Output the [x, y] coordinate of the center of the cell containing the given text.  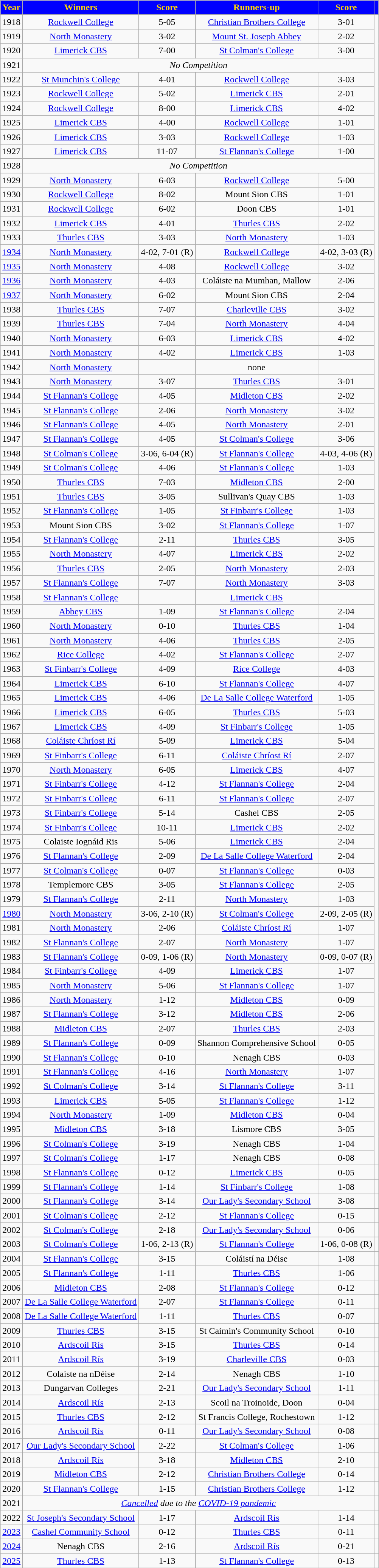
1951 [11, 496]
1995 [11, 1129]
2023 [11, 1532]
1932 [11, 223]
4-00 [167, 122]
2022 [11, 1517]
Scoil na Troinoide, Doon [256, 1403]
4-16 [167, 1072]
4-12 [167, 784]
1974 [11, 827]
2-22 [167, 1446]
1977 [11, 870]
Templemore CBS [81, 885]
2025 [11, 1561]
1950 [11, 482]
1981 [11, 928]
1961 [11, 640]
2002 [11, 1230]
1938 [11, 309]
3-07 [167, 381]
1970 [11, 770]
2003 [11, 1244]
1976 [11, 856]
1956 [11, 568]
1985 [11, 985]
2007 [11, 1302]
2009 [11, 1330]
1969 [11, 755]
2016 [11, 1431]
2006 [11, 1287]
2017 [11, 1446]
1960 [11, 626]
2011 [11, 1359]
1952 [11, 511]
3-08 [346, 1201]
1971 [11, 784]
Dungarvan Colleges [81, 1388]
1955 [11, 554]
3-06 [346, 439]
none [256, 367]
1992 [11, 1086]
1994 [11, 1115]
2020 [11, 1489]
1957 [11, 583]
2012 [11, 1374]
1925 [11, 122]
2004 [11, 1259]
1934 [11, 252]
11-07 [167, 151]
1924 [11, 108]
2015 [11, 1417]
8-02 [167, 195]
1954 [11, 540]
1930 [11, 195]
1993 [11, 1101]
Mount St. Joseph Abbey [256, 36]
1929 [11, 180]
4-02, 3-03 (R) [346, 252]
1983 [11, 957]
1987 [11, 1014]
1975 [11, 841]
1931 [11, 209]
1-06, 0-08 (R) [346, 1244]
1953 [11, 525]
5-00 [346, 180]
1964 [11, 683]
1-15 [167, 1489]
1980 [11, 914]
1921 [11, 65]
1941 [11, 353]
0-13 [346, 1561]
0-21 [346, 1546]
2001 [11, 1215]
3-00 [346, 51]
2-08 [167, 1287]
2021 [11, 1503]
2-14 [167, 1374]
2-10 [346, 1460]
5-14 [167, 813]
1966 [11, 712]
2-18 [167, 1230]
3-06, 2-10 (R) [167, 914]
1926 [11, 137]
1996 [11, 1144]
5-03 [346, 712]
1968 [11, 741]
2014 [11, 1403]
1-06, 2-13 (R) [167, 1244]
1937 [11, 295]
1948 [11, 453]
1-13 [167, 1561]
1947 [11, 439]
1933 [11, 238]
1959 [11, 611]
7-04 [167, 324]
2-13 [167, 1403]
Coláiste na Mumhan, Mallow [256, 281]
1998 [11, 1172]
2005 [11, 1273]
1919 [11, 36]
1922 [11, 79]
Doon CBS [256, 209]
1940 [11, 338]
1927 [11, 151]
St Munchin's College [81, 79]
1962 [11, 655]
8-00 [167, 108]
1-10 [346, 1374]
0-06 [346, 1230]
2010 [11, 1345]
Cashel Community School [81, 1532]
4-03, 4-06 (R) [346, 453]
1972 [11, 798]
Year [11, 8]
1982 [11, 942]
1986 [11, 1000]
1918 [11, 22]
1973 [11, 813]
0-15 [346, 1215]
3-12 [167, 1014]
0-09, 0-07 (R) [346, 957]
1990 [11, 1057]
2-16 [167, 1546]
2-09 [167, 856]
1936 [11, 281]
Coláistí na Déise [256, 1259]
1963 [11, 669]
2024 [11, 1546]
1920 [11, 51]
10-11 [167, 827]
2018 [11, 1460]
6-10 [167, 683]
1967 [11, 727]
Colaiste na nDéise [81, 1374]
1945 [11, 410]
1984 [11, 971]
2008 [11, 1316]
1928 [11, 165]
1-00 [346, 151]
2-09, 2-05 (R) [346, 914]
1944 [11, 396]
1946 [11, 425]
1989 [11, 1043]
2013 [11, 1388]
2-00 [346, 482]
St Joseph's Secondary School [81, 1517]
Colaiste Iognáid Ris [81, 841]
Sullivan's Quay CBS [256, 496]
St Caimin's Community School [256, 1330]
1942 [11, 367]
5-09 [167, 741]
3-06, 6-04 (R) [167, 453]
4-08 [167, 266]
2019 [11, 1474]
1978 [11, 885]
Cashel CBS [256, 813]
Lismore CBS [256, 1129]
Abbey CBS [81, 611]
5-04 [346, 741]
Runners-up [256, 8]
7-00 [167, 51]
1997 [11, 1158]
1935 [11, 266]
Shannon Comprehensive School [256, 1043]
St Francis College, Rochestown [256, 1417]
1991 [11, 1072]
0-09, 1-06 (R) [167, 957]
1958 [11, 597]
1979 [11, 899]
Winners [81, 8]
7-03 [167, 482]
5-02 [167, 94]
1943 [11, 381]
4-02, 7-01 (R) [167, 252]
1965 [11, 698]
2000 [11, 1201]
1923 [11, 94]
1949 [11, 468]
1988 [11, 1028]
4-04 [346, 324]
Cancelled due to the COVID-19 pandemic [199, 1503]
2-21 [167, 1388]
1939 [11, 324]
3-11 [346, 1086]
1999 [11, 1187]
